Capture the cell that displays the provided text and extract its [x, y] central coordinate. 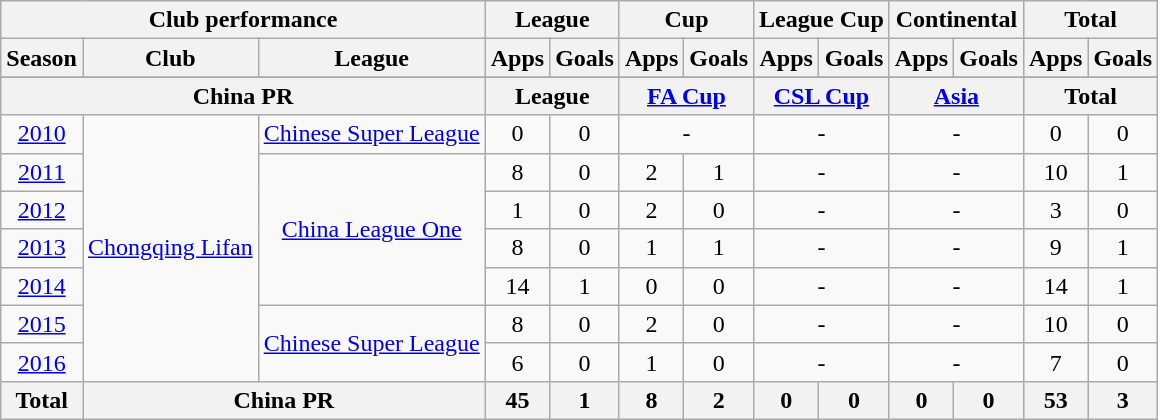
2014 [42, 286]
Season [42, 58]
53 [1055, 400]
Asia [956, 96]
Continental [956, 20]
Club [170, 58]
45 [517, 400]
2013 [42, 248]
9 [1055, 248]
6 [517, 362]
Club performance [243, 20]
2016 [42, 362]
7 [1055, 362]
FA Cup [686, 96]
2010 [42, 134]
2011 [42, 172]
2012 [42, 210]
Cup [686, 20]
League Cup [822, 20]
2015 [42, 324]
Chongqing Lifan [170, 248]
China League One [372, 229]
CSL Cup [822, 96]
